Scan for the cell matching the given text and deliver its [X, Y] coordinate at center. 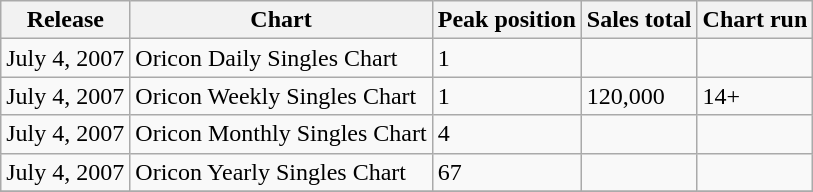
Oricon Monthly Singles Chart [281, 134]
Oricon Weekly Singles Chart [281, 96]
Chart [281, 20]
120,000 [639, 96]
14+ [755, 96]
67 [506, 172]
Chart run [755, 20]
4 [506, 134]
Release [66, 20]
Oricon Daily Singles Chart [281, 58]
Oricon Yearly Singles Chart [281, 172]
Sales total [639, 20]
Peak position [506, 20]
